Identify which cell holds the provided text, then report its (x, y) central coordinate. 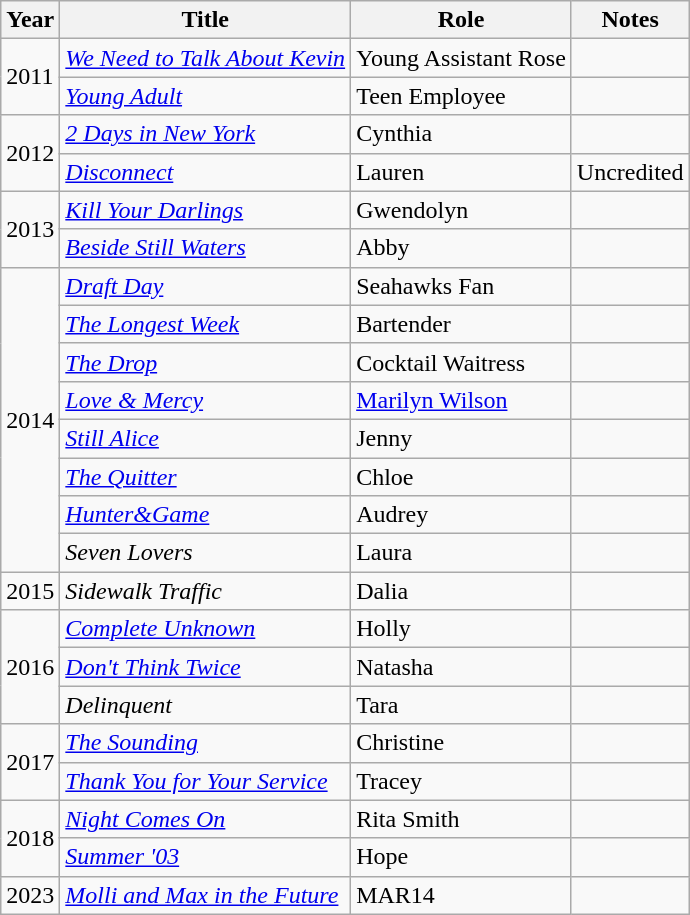
2015 (30, 591)
Draft Day (206, 286)
Year (30, 20)
Chloe (462, 477)
MAR14 (462, 895)
Complete Unknown (206, 629)
Hope (462, 857)
Gwendolyn (462, 210)
We Need to Talk About Kevin (206, 58)
Sidewalk Traffic (206, 591)
Cocktail Waitress (462, 362)
The Sounding (206, 743)
Disconnect (206, 172)
2011 (30, 77)
Uncredited (630, 172)
2017 (30, 762)
Holly (462, 629)
Abby (462, 248)
Kill Your Darlings (206, 210)
2013 (30, 229)
2014 (30, 419)
Lauren (462, 172)
Beside Still Waters (206, 248)
Molli and Max in the Future (206, 895)
Love & Mercy (206, 400)
Thank You for Your Service (206, 781)
Night Comes On (206, 819)
Young Adult (206, 96)
Delinquent (206, 705)
Audrey (462, 515)
Teen Employee (462, 96)
2018 (30, 838)
2023 (30, 895)
The Longest Week (206, 324)
Dalia (462, 591)
Marilyn Wilson (462, 400)
Seahawks Fan (462, 286)
Seven Lovers (206, 553)
Rita Smith (462, 819)
Tracey (462, 781)
Still Alice (206, 438)
Summer '03 (206, 857)
Bartender (462, 324)
2012 (30, 153)
Young Assistant Rose (462, 58)
The Drop (206, 362)
2016 (30, 667)
The Quitter (206, 477)
Hunter&Game (206, 515)
Natasha (462, 667)
Notes (630, 20)
2 Days in New York (206, 134)
Role (462, 20)
Cynthia (462, 134)
Jenny (462, 438)
Laura (462, 553)
Title (206, 20)
Don't Think Twice (206, 667)
Christine (462, 743)
Tara (462, 705)
